From the cell containing the given text, extract its center point as (X, Y) coordinate. 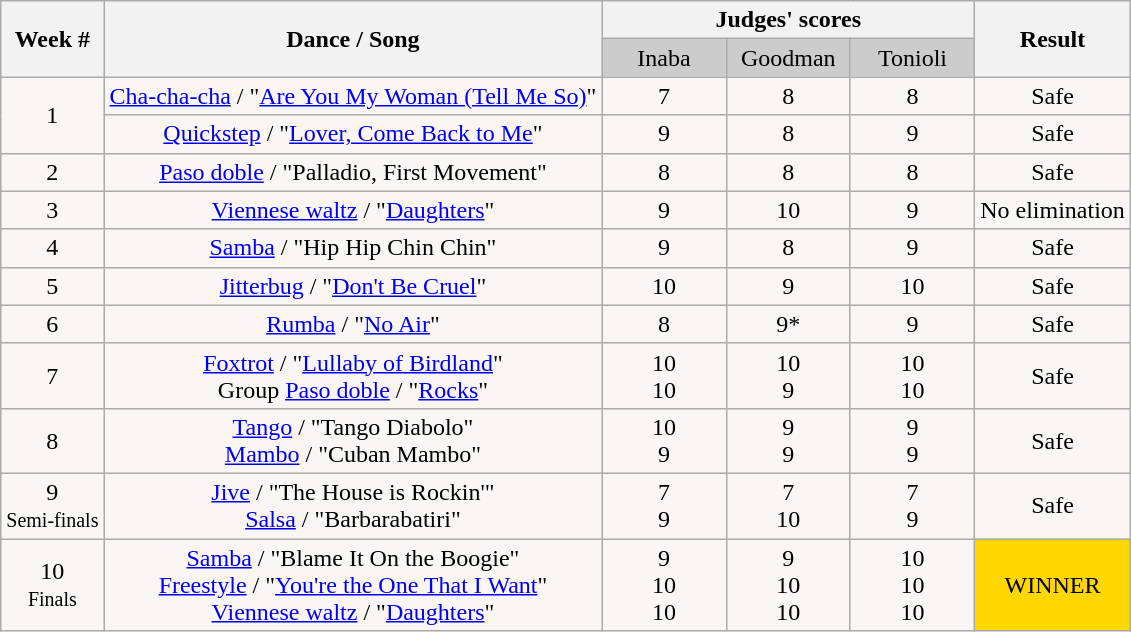
101010 (912, 584)
Jive / "The House is Rockin'"Salsa / "Barbarabatiri" (353, 506)
Cha-cha-cha / "Are You My Woman (Tell Me So)" (353, 96)
Dance / Song (353, 39)
Foxtrot / "Lullaby of Birdland"Group Paso doble / "Rocks" (353, 376)
Tonioli (912, 58)
Tango / "Tango Diabolo"Mambo / "Cuban Mambo" (353, 440)
2 (52, 172)
Inaba (664, 58)
Goodman (788, 58)
Jitterbug / "Don't Be Cruel" (353, 286)
Samba / "Blame It On the Boogie"Freestyle / "You're the One That I Want"Viennese waltz / "Daughters" (353, 584)
4 (52, 248)
Paso doble / "Palladio, First Movement" (353, 172)
710 (788, 506)
1 (52, 115)
Judges' scores (788, 20)
9* (788, 324)
Quickstep / "Lover, Come Back to Me" (353, 134)
5 (52, 286)
6 (52, 324)
Samba / "Hip Hip Chin Chin" (353, 248)
Result (1053, 39)
WINNER (1053, 584)
Week # (52, 39)
No elimination (1053, 210)
10Finals (52, 584)
3 (52, 210)
9Semi-finals (52, 506)
Viennese waltz / "Daughters" (353, 210)
Rumba / "No Air" (353, 324)
